Identify which cell holds the provided text, then report its [X, Y] central coordinate. 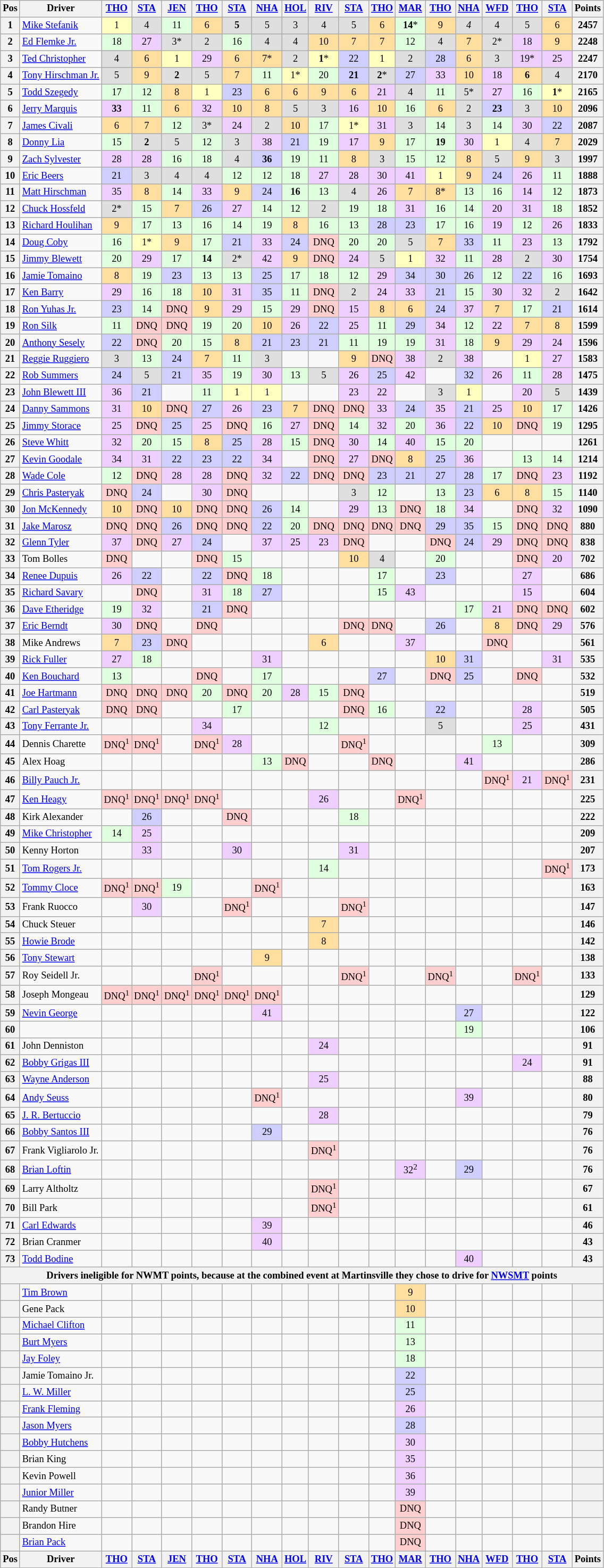
1852 [588, 209]
Jason Myers [61, 1426]
163 [588, 887]
Larry Altholtz [61, 1189]
Gene Pack [61, 1309]
Joseph Mongeau [61, 995]
Eric Berndt [61, 626]
71 [11, 1226]
431 [588, 727]
Jay Foley [61, 1359]
51 [11, 868]
Brian Loftin [61, 1169]
66 [11, 1132]
Ed Flemke Jr. [61, 43]
Jamie Tomaino [61, 276]
73 [11, 1259]
Matt Hirschman [61, 193]
Frank Vigliarolo Jr. [61, 1150]
68 [11, 1169]
Carl Pasteryak [61, 710]
Roy Seidell Jr. [61, 976]
88 [588, 1080]
Glenn Tyler [61, 543]
Richard Houlihan [61, 226]
69 [11, 1189]
62 [11, 1063]
Mike Andrews [61, 643]
1596 [588, 343]
1599 [588, 326]
Tommy Cloce [61, 887]
Mike Stefanik [61, 26]
Ken Barry [61, 293]
45 [11, 762]
72 [11, 1242]
Richard Savary [61, 593]
532 [588, 676]
1192 [588, 476]
Jake Marosz [61, 526]
63 [11, 1080]
880 [588, 526]
John Blewett III [61, 393]
Rick Fuller [61, 660]
Frank Ruocco [61, 907]
Ted Christopher [61, 59]
Kevin Powell [61, 1476]
Brian King [61, 1459]
1583 [588, 360]
1090 [588, 510]
59 [11, 1013]
Wade Cole [61, 476]
Rob Summers [61, 376]
147 [588, 907]
1693 [588, 276]
48 [11, 817]
Andy Seuss [61, 1098]
Bobby Santos III [61, 1132]
54 [11, 925]
535 [588, 660]
Tony Ferrante Jr. [61, 727]
686 [588, 576]
1888 [588, 176]
1754 [588, 259]
James Civali [61, 126]
702 [588, 560]
Brian Pack [61, 1543]
106 [588, 1030]
Jimmy Blewett [61, 259]
322 [410, 1169]
838 [588, 543]
133 [588, 976]
Bobby Grigas III [61, 1063]
Bobby Hutchens [61, 1443]
Kenny Horton [61, 850]
122 [588, 1013]
1642 [588, 293]
60 [11, 1030]
286 [588, 762]
80 [588, 1098]
1261 [588, 443]
Joe Hartmann [61, 693]
602 [588, 610]
64 [11, 1098]
Tim Brown [61, 1292]
Nevin George [61, 1013]
2170 [588, 76]
Frank Fleming [61, 1409]
129 [588, 995]
576 [588, 626]
309 [588, 744]
Steve Whitt [61, 443]
Dennis Charette [61, 744]
146 [588, 925]
Todd Bodine [61, 1259]
J. R. Bertuccio [61, 1115]
1475 [588, 376]
52 [11, 887]
Billy Pauch Jr. [61, 780]
55 [11, 942]
1439 [588, 393]
2457 [588, 26]
1426 [588, 410]
Jimmy Storace [61, 426]
2248 [588, 43]
142 [588, 942]
Alex Hoag [61, 762]
Mike Christopher [61, 834]
L. W. Miller [61, 1393]
1792 [588, 243]
2087 [588, 126]
79 [588, 1115]
47 [11, 799]
222 [588, 817]
Kirk Alexander [61, 817]
1295 [588, 426]
Ken Heagy [61, 799]
70 [11, 1208]
Jerry Marquis [61, 109]
Jamie Tomaino Jr. [61, 1376]
58 [11, 995]
John Denniston [61, 1046]
Ron Silk [61, 326]
Brandon Hire [61, 1526]
505 [588, 710]
Reggie Ruggiero [61, 360]
1833 [588, 226]
49 [11, 834]
Brian Cranmer [61, 1242]
Howie Brode [61, 942]
173 [588, 868]
14* [410, 26]
561 [588, 643]
2165 [588, 93]
1214 [588, 460]
Doug Coby [61, 243]
1873 [588, 193]
Michael Clifton [61, 1326]
8* [440, 193]
Donny Lia [61, 143]
Zach Sylvester [61, 159]
2247 [588, 59]
Bill Park [61, 1208]
Anthony Sesely [61, 343]
5* [469, 93]
225 [588, 799]
Chuck Hossfeld [61, 209]
1997 [588, 159]
Todd Szegedy [61, 93]
53 [11, 907]
519 [588, 693]
Burt Myers [61, 1342]
Kevin Goodale [61, 460]
Drivers ineligible for NWMT points, because at the combined event at Martinsville they chose to drive for NWSMT points [302, 1276]
Jon McKennedy [61, 510]
Chris Pasteryak [61, 493]
1614 [588, 310]
Tom Rogers Jr. [61, 868]
207 [588, 850]
604 [588, 593]
50 [11, 850]
65 [11, 1115]
Ken Bouchard [61, 676]
Eric Beers [61, 176]
57 [11, 976]
Tony Hirschman Jr. [61, 76]
Chuck Steuer [61, 925]
Renee Dupuis [61, 576]
231 [588, 780]
56 [11, 958]
1140 [588, 493]
Carl Edwards [61, 1226]
Ron Yuhas Jr. [61, 310]
7* [267, 59]
Dave Etheridge [61, 610]
Danny Sammons [61, 410]
2029 [588, 143]
2096 [588, 109]
19* [527, 59]
Randy Butner [61, 1509]
138 [588, 958]
Tony Stewart [61, 958]
44 [11, 744]
Tom Bolles [61, 560]
Wayne Anderson [61, 1080]
209 [588, 834]
Junior Miller [61, 1493]
